For the text-containing cell, return its midpoint in [X, Y] coordinate format. 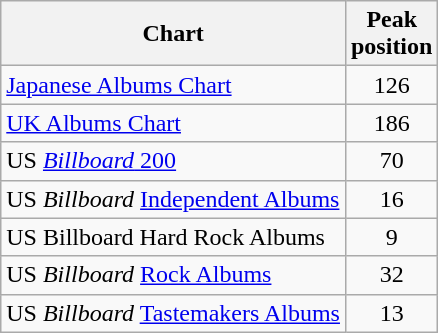
US Billboard Rock Albums [174, 275]
70 [391, 161]
32 [391, 275]
UK Albums Chart [174, 123]
US Billboard Tastemakers Albums [174, 313]
186 [391, 123]
13 [391, 313]
9 [391, 237]
Japanese Albums Chart [174, 85]
Chart [174, 34]
US Billboard Hard Rock Albums [174, 237]
16 [391, 199]
126 [391, 85]
Peakposition [391, 34]
US Billboard 200 [174, 161]
US Billboard Independent Albums [174, 199]
